Identify which cell holds the provided text, then report its (x, y) central coordinate. 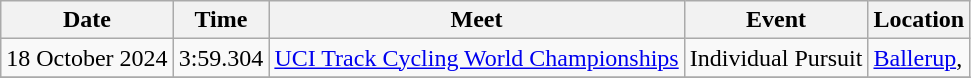
Meet (476, 20)
Individual Pursuit (776, 58)
Event (776, 20)
Location (919, 20)
3:59.304 (221, 58)
18 October 2024 (87, 58)
Time (221, 20)
Date (87, 20)
Ballerup, (919, 58)
UCI Track Cycling World Championships (476, 58)
